Determine the [x, y] coordinate at the center of the cell enclosing the given text.  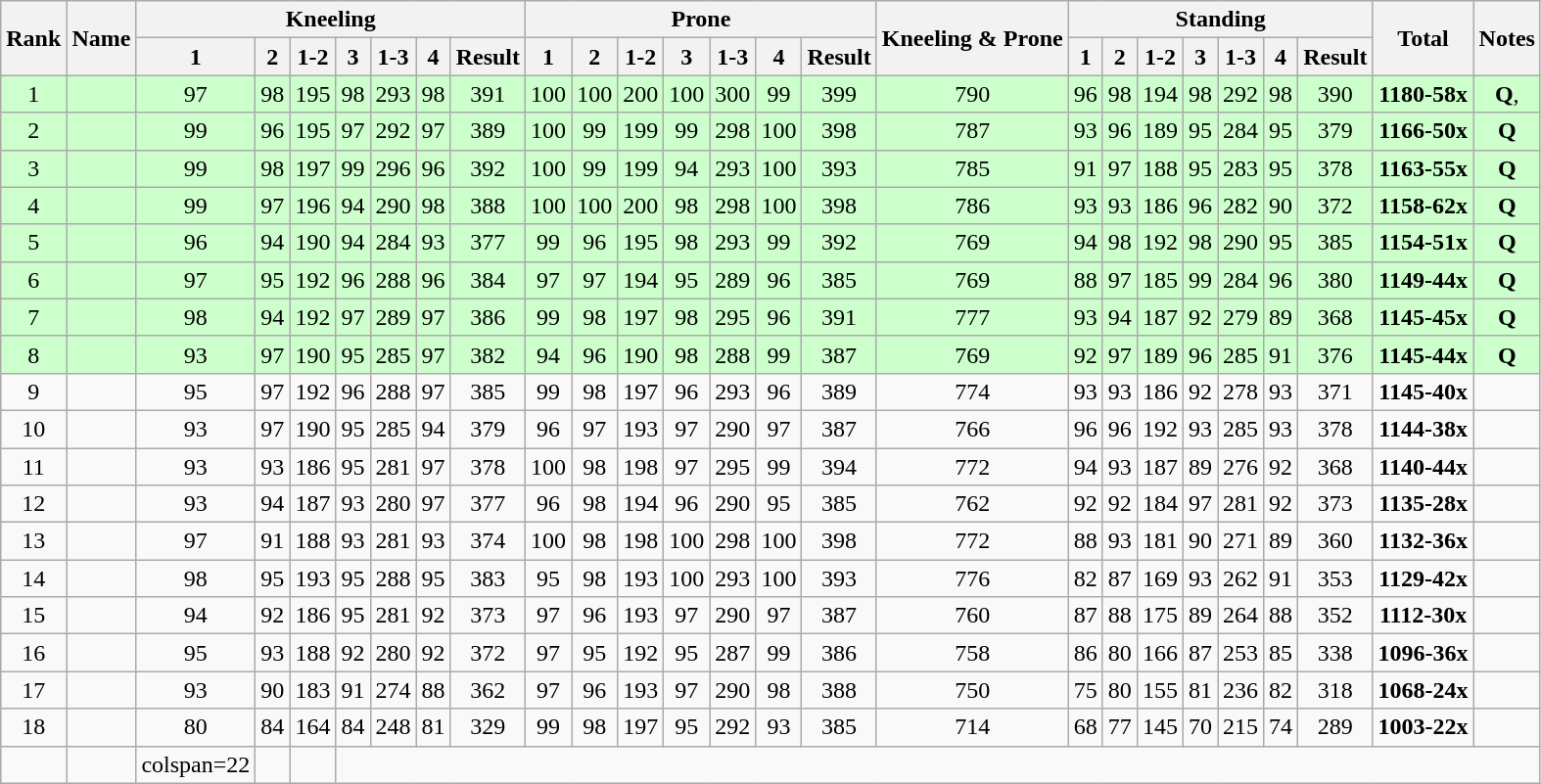
1163-55x [1424, 168]
9 [33, 392]
1149-44x [1424, 280]
5 [33, 243]
1180-58x [1424, 94]
1158-62x [1424, 206]
13 [33, 541]
1129-42x [1424, 578]
318 [1335, 690]
215 [1241, 727]
785 [972, 168]
Kneeling [331, 20]
85 [1281, 653]
384 [488, 280]
362 [488, 690]
164 [313, 727]
1154-51x [1424, 243]
786 [972, 206]
74 [1281, 727]
282 [1241, 206]
777 [972, 317]
70 [1200, 727]
colspan=22 [196, 764]
271 [1241, 541]
11 [33, 467]
750 [972, 690]
15 [33, 616]
184 [1159, 504]
75 [1085, 690]
86 [1085, 653]
383 [488, 578]
390 [1335, 94]
10 [33, 429]
382 [488, 354]
Name [102, 38]
399 [839, 94]
18 [33, 727]
1140-44x [1424, 467]
181 [1159, 541]
394 [839, 467]
1145-45x [1424, 317]
236 [1241, 690]
276 [1241, 467]
329 [488, 727]
1144-38x [1424, 429]
371 [1335, 392]
758 [972, 653]
776 [972, 578]
175 [1159, 616]
Notes [1507, 38]
16 [33, 653]
1003-22x [1424, 727]
262 [1241, 578]
300 [732, 94]
17 [33, 690]
296 [394, 168]
287 [732, 653]
1096-36x [1424, 653]
1166-50x [1424, 131]
278 [1241, 392]
760 [972, 616]
787 [972, 131]
374 [488, 541]
166 [1159, 653]
Total [1424, 38]
790 [972, 94]
8 [33, 354]
Standing [1220, 20]
714 [972, 727]
Prone [701, 20]
1068-24x [1424, 690]
6 [33, 280]
Rank [33, 38]
353 [1335, 578]
338 [1335, 653]
1145-44x [1424, 354]
1145-40x [1424, 392]
352 [1335, 616]
766 [972, 429]
185 [1159, 280]
14 [33, 578]
Kneeling & Prone [972, 38]
360 [1335, 541]
183 [313, 690]
Q, [1507, 94]
376 [1335, 354]
774 [972, 392]
1135-28x [1424, 504]
248 [394, 727]
155 [1159, 690]
1132-36x [1424, 541]
12 [33, 504]
68 [1085, 727]
196 [313, 206]
77 [1120, 727]
264 [1241, 616]
380 [1335, 280]
1112-30x [1424, 616]
274 [394, 690]
279 [1241, 317]
7 [33, 317]
762 [972, 504]
253 [1241, 653]
145 [1159, 727]
169 [1159, 578]
283 [1241, 168]
